Locate the cell with the specified text and output its [X, Y] center coordinate. 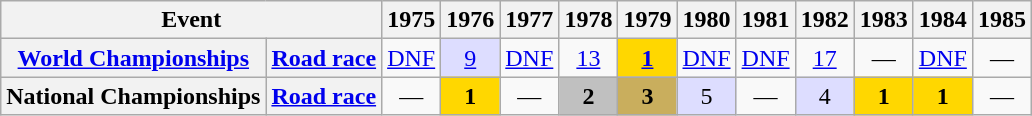
1980 [706, 20]
4 [824, 96]
Event [192, 20]
1978 [588, 20]
1981 [766, 20]
1979 [648, 20]
1977 [530, 20]
1984 [942, 20]
9 [470, 58]
3 [648, 96]
1985 [1002, 20]
National Championships [134, 96]
5 [706, 96]
1975 [412, 20]
1982 [824, 20]
1983 [884, 20]
17 [824, 58]
World Championships [134, 58]
2 [588, 96]
1976 [470, 20]
13 [588, 58]
